Locate the cell with the specified text and output its (X, Y) center coordinate. 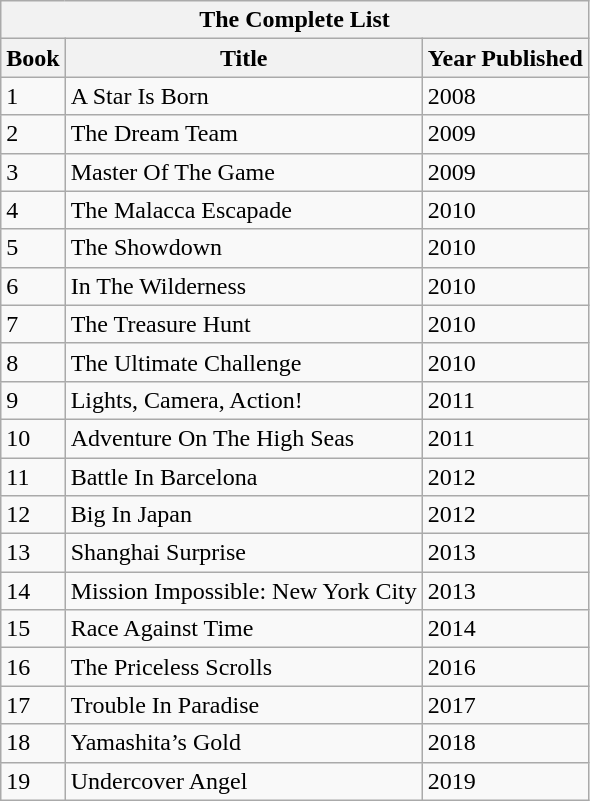
The Malacca Escapade (244, 210)
9 (33, 400)
Title (244, 58)
13 (33, 553)
Year Published (505, 58)
3 (33, 172)
14 (33, 591)
2019 (505, 781)
8 (33, 362)
4 (33, 210)
2014 (505, 629)
Big In Japan (244, 515)
19 (33, 781)
Undercover Angel (244, 781)
Battle In Barcelona (244, 477)
2008 (505, 96)
12 (33, 515)
Lights, Camera, Action! (244, 400)
2017 (505, 705)
18 (33, 743)
6 (33, 286)
Adventure On The High Seas (244, 438)
2 (33, 134)
In The Wilderness (244, 286)
The Showdown (244, 248)
Book (33, 58)
16 (33, 667)
7 (33, 324)
The Treasure Hunt (244, 324)
2018 (505, 743)
The Priceless Scrolls (244, 667)
11 (33, 477)
15 (33, 629)
Shanghai Surprise (244, 553)
Yamashita’s Gold (244, 743)
10 (33, 438)
Mission Impossible: New York City (244, 591)
5 (33, 248)
1 (33, 96)
The Complete List (295, 20)
The Ultimate Challenge (244, 362)
17 (33, 705)
Race Against Time (244, 629)
Trouble In Paradise (244, 705)
A Star Is Born (244, 96)
The Dream Team (244, 134)
Master Of The Game (244, 172)
2016 (505, 667)
